Capture the cell that displays the provided text and extract its [X, Y] central coordinate. 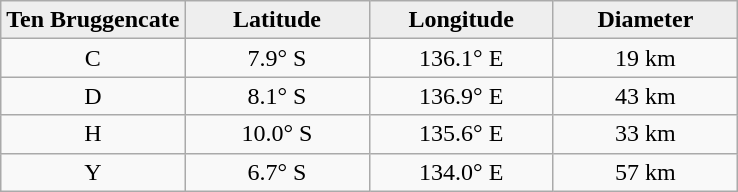
C [93, 58]
134.0° E [461, 172]
7.9° S [277, 58]
Latitude [277, 20]
10.0° S [277, 134]
Diameter [645, 20]
Ten Bruggencate [93, 20]
135.6° E [461, 134]
43 km [645, 96]
H [93, 134]
8.1° S [277, 96]
33 km [645, 134]
6.7° S [277, 172]
D [93, 96]
Longitude [461, 20]
Y [93, 172]
136.9° E [461, 96]
136.1° E [461, 58]
19 km [645, 58]
57 km [645, 172]
